Output the [x, y] coordinate of the center of the cell containing the given text.  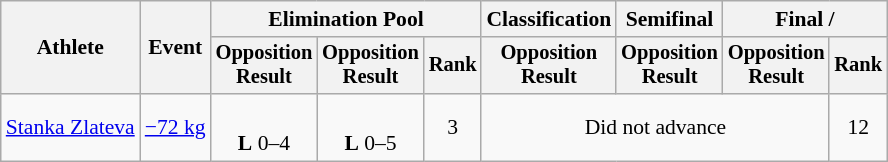
Stanka Zlateva [70, 128]
Final / [805, 19]
Elimination Pool [346, 19]
L 0–5 [370, 128]
Did not advance [655, 128]
Event [176, 48]
Athlete [70, 48]
3 [453, 128]
L 0–4 [264, 128]
12 [858, 128]
Semifinal [670, 19]
−72 kg [176, 128]
Classification [548, 19]
